Capture the cell that displays the provided text and extract its (X, Y) central coordinate. 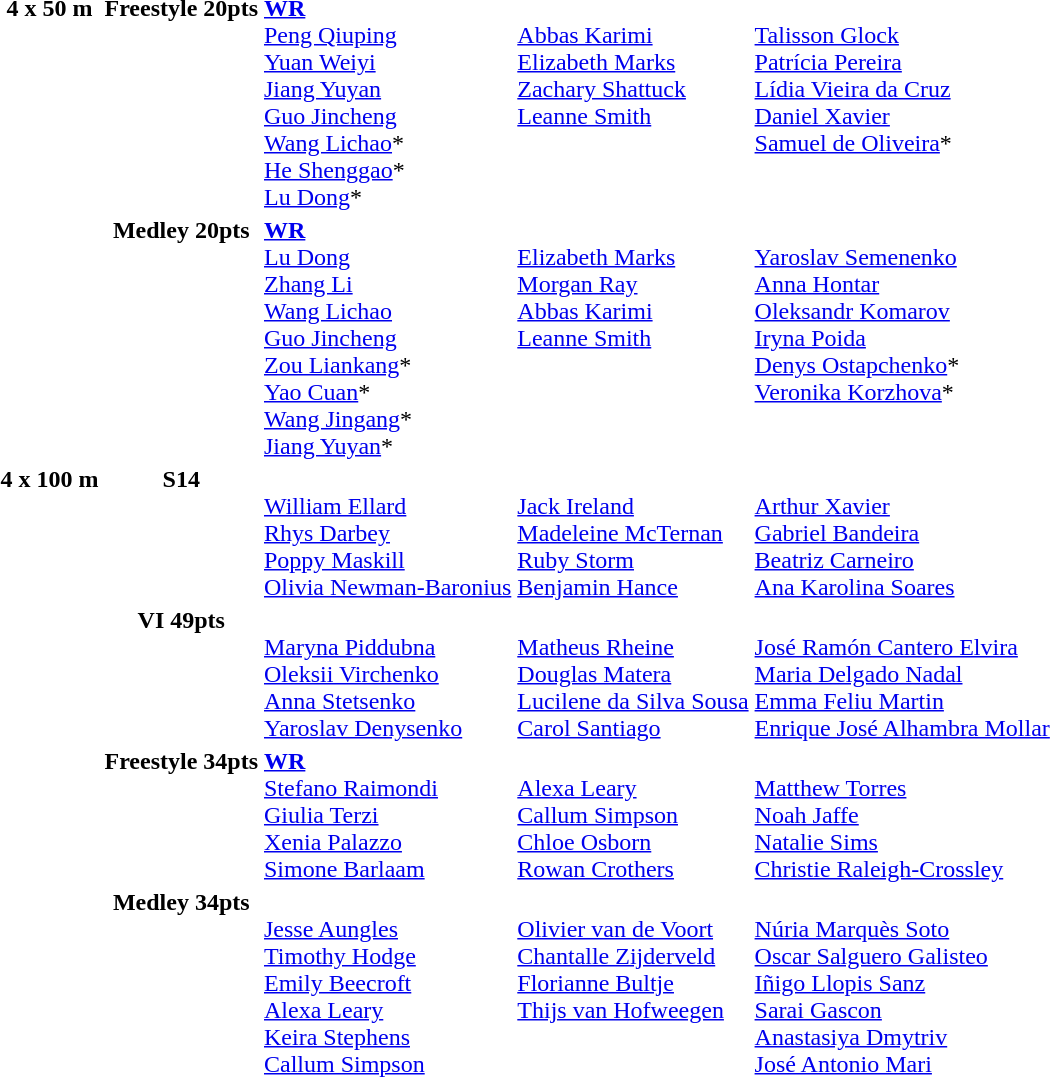
Alexa LearyCallum SimpsonChloe OsbornRowan Crothers (633, 815)
Elizabeth MarksMorgan RayAbbas KarimiLeanne Smith (633, 338)
Maryna PiddubnaOleksii VirchenkoAnna StetsenkoYaroslav Denysenko (388, 674)
S14 (182, 533)
WRStefano RaimondiGiulia TerziXenia PalazzoSimone Barlaam (388, 815)
Matheus RheineDouglas MateraLucilene da Silva SousaCarol Santiago (633, 674)
Medley 20pts (182, 338)
Freestyle 34pts (182, 815)
William EllardRhys DarbeyPoppy MaskillOlivia Newman-Baronius (388, 533)
Jack IrelandMadeleine McTernanRuby StormBenjamin Hance (633, 533)
VI 49pts (182, 674)
WRLu DongZhang LiWang LichaoGuo JinchengZou Liankang*Yao Cuan*Wang Jingang*Jiang Yuyan* (388, 338)
